Detect which cell encompasses the target text, then output its (x, y) center coordinate. 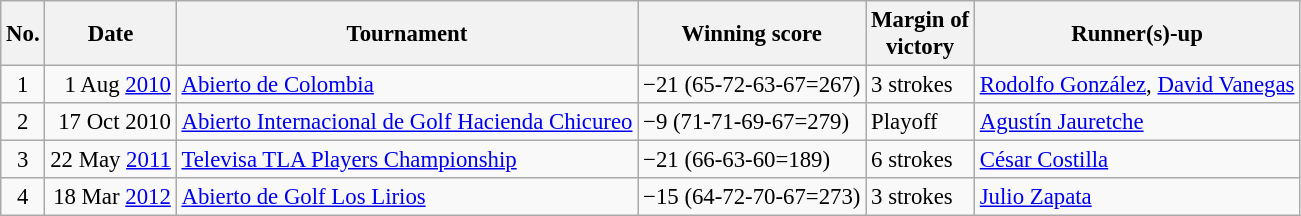
1 Aug 2010 (110, 85)
Margin ofvictory (920, 34)
Date (110, 34)
1 (23, 85)
Julio Zapata (1136, 197)
18 Mar 2012 (110, 197)
Abierto Internacional de Golf Hacienda Chicureo (407, 122)
Winning score (752, 34)
4 (23, 197)
Abierto de Colombia (407, 85)
22 May 2011 (110, 160)
Rodolfo González, David Vanegas (1136, 85)
17 Oct 2010 (110, 122)
−21 (66-63-60=189) (752, 160)
Playoff (920, 122)
Tournament (407, 34)
Runner(s)-up (1136, 34)
No. (23, 34)
César Costilla (1136, 160)
−21 (65-72-63-67=267) (752, 85)
Televisa TLA Players Championship (407, 160)
−9 (71-71-69-67=279) (752, 122)
2 (23, 122)
3 (23, 160)
Abierto de Golf Los Lirios (407, 197)
Agustín Jauretche (1136, 122)
−15 (64-72-70-67=273) (752, 197)
6 strokes (920, 160)
